Return (X, Y) of the center of cell containing provided text 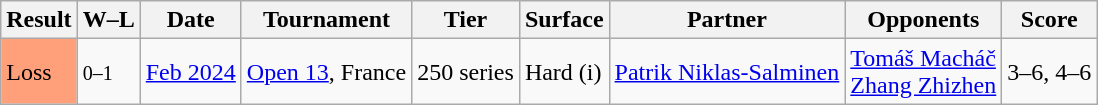
Loss (39, 72)
Opponents (924, 20)
3–6, 4–6 (1050, 72)
Tier (466, 20)
Tomáš Macháč Zhang Zhizhen (924, 72)
Open 13, France (326, 72)
Feb 2024 (190, 72)
Hard (i) (564, 72)
Tournament (326, 20)
Surface (564, 20)
Date (190, 20)
Result (39, 20)
0–1 (108, 72)
Patrik Niklas-Salminen (727, 72)
Partner (727, 20)
250 series (466, 72)
Score (1050, 20)
W–L (108, 20)
